Pinpoint the cell where the given text exists, returning its [X, Y] midpoint coordinate. 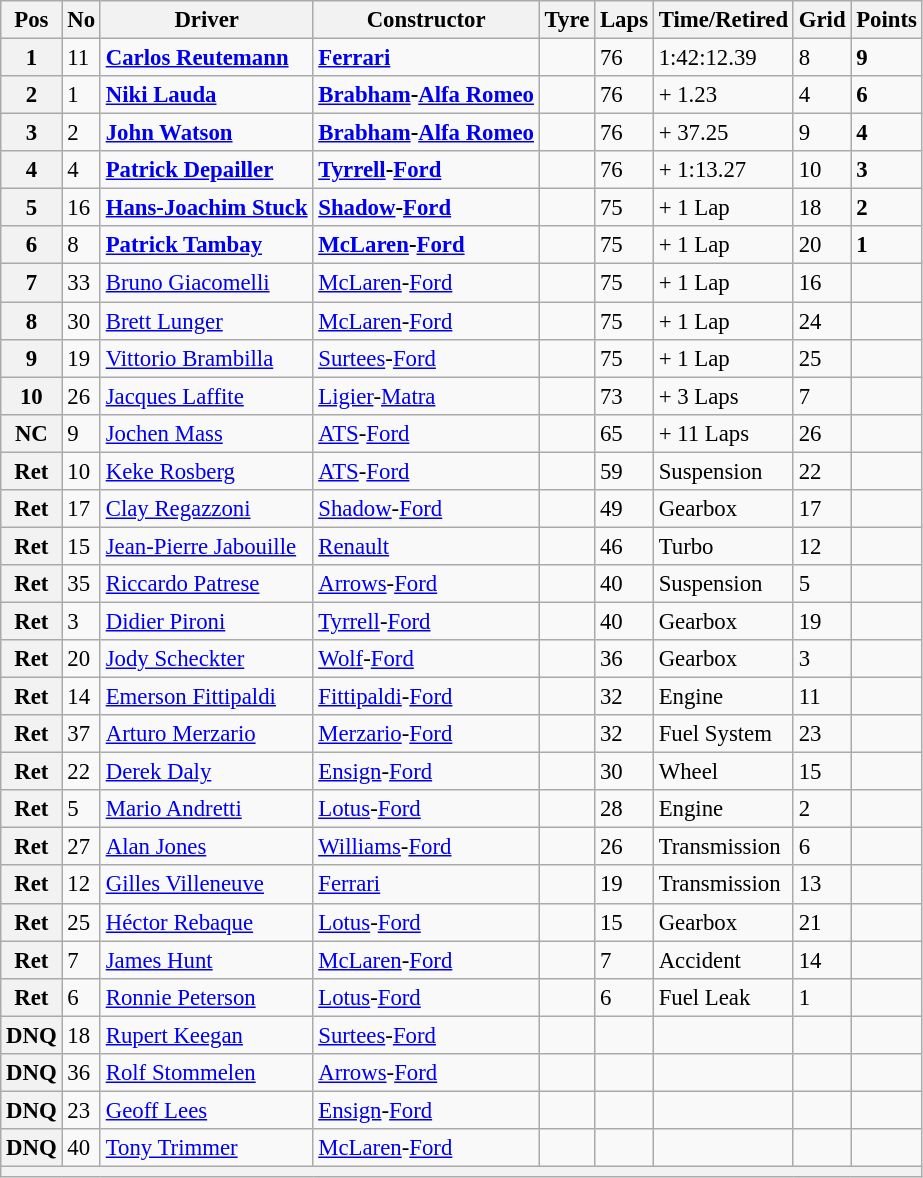
Driver [206, 20]
13 [822, 885]
Fittipaldi-Ford [426, 697]
Tyre [566, 20]
73 [624, 396]
Jean-Pierre Jabouille [206, 546]
Arturo Merzario [206, 734]
Williams-Ford [426, 847]
27 [81, 847]
Keke Rosberg [206, 471]
Fuel System [723, 734]
Emerson Fittipaldi [206, 697]
John Watson [206, 133]
Pos [32, 20]
Renault [426, 546]
Ligier-Matra [426, 396]
+ 3 Laps [723, 396]
Patrick Tambay [206, 245]
46 [624, 546]
65 [624, 433]
Gilles Villeneuve [206, 885]
Tony Trimmer [206, 1148]
+ 11 Laps [723, 433]
Ronnie Peterson [206, 997]
Time/Retired [723, 20]
Fuel Leak [723, 997]
Brett Lunger [206, 321]
Laps [624, 20]
Accident [723, 960]
Hans-Joachim Stuck [206, 208]
21 [822, 922]
Geoff Lees [206, 1110]
Merzario-Ford [426, 734]
Didier Pironi [206, 621]
Jochen Mass [206, 433]
Bruno Giacomelli [206, 283]
+ 1.23 [723, 95]
Riccardo Patrese [206, 584]
Jacques Laffite [206, 396]
Vittorio Brambilla [206, 358]
Rupert Keegan [206, 1035]
Alan Jones [206, 847]
Wolf-Ford [426, 659]
28 [624, 809]
+ 37.25 [723, 133]
Turbo [723, 546]
Clay Regazzoni [206, 509]
Constructor [426, 20]
Patrick Depailler [206, 170]
+ 1:13.27 [723, 170]
NC [32, 433]
Wheel [723, 772]
Points [886, 20]
Mario Andretti [206, 809]
Grid [822, 20]
37 [81, 734]
33 [81, 283]
Niki Lauda [206, 95]
Carlos Reutemann [206, 58]
49 [624, 509]
Jody Scheckter [206, 659]
James Hunt [206, 960]
24 [822, 321]
No [81, 20]
Derek Daly [206, 772]
Rolf Stommelen [206, 1073]
35 [81, 584]
Héctor Rebaque [206, 922]
1:42:12.39 [723, 58]
59 [624, 471]
